Output the [x, y] coordinate of the center of the cell containing the given text.  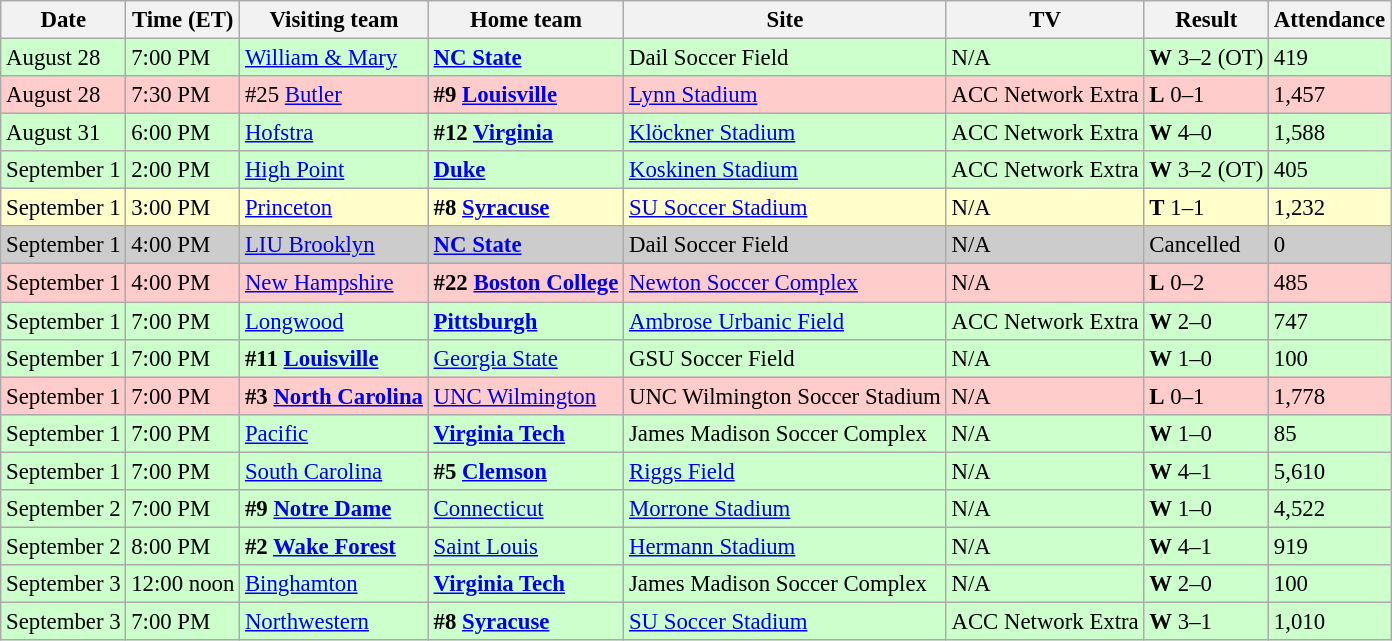
Saint Louis [526, 546]
Time (ET) [183, 20]
5,610 [1330, 471]
Attendance [1330, 20]
#25 Butler [334, 95]
#9 Notre Dame [334, 509]
High Point [334, 170]
Hermann Stadium [785, 546]
South Carolina [334, 471]
GSU Soccer Field [785, 358]
4,522 [1330, 509]
747 [1330, 321]
Binghamton [334, 584]
12:00 noon [183, 584]
8:00 PM [183, 546]
7:30 PM [183, 95]
1,588 [1330, 133]
#12 Virginia [526, 133]
419 [1330, 58]
Princeton [334, 208]
2:00 PM [183, 170]
Result [1206, 20]
Lynn Stadium [785, 95]
Longwood [334, 321]
1,010 [1330, 621]
#22 Boston College [526, 283]
Connecticut [526, 509]
Georgia State [526, 358]
UNC Wilmington [526, 396]
W 4–0 [1206, 133]
1,232 [1330, 208]
6:00 PM [183, 133]
1,457 [1330, 95]
919 [1330, 546]
#5 Clemson [526, 471]
#2 Wake Forest [334, 546]
#3 North Carolina [334, 396]
Visiting team [334, 20]
1,778 [1330, 396]
August 31 [64, 133]
Date [64, 20]
Newton Soccer Complex [785, 283]
Klöckner Stadium [785, 133]
Home team [526, 20]
0 [1330, 245]
Koskinen Stadium [785, 170]
Pacific [334, 433]
W 3–1 [1206, 621]
85 [1330, 433]
Riggs Field [785, 471]
Duke [526, 170]
LIU Brooklyn [334, 245]
Pittsburgh [526, 321]
William & Mary [334, 58]
UNC Wilmington Soccer Stadium [785, 396]
Cancelled [1206, 245]
L 0–2 [1206, 283]
Northwestern [334, 621]
#11 Louisville [334, 358]
TV [1045, 20]
485 [1330, 283]
#9 Louisville [526, 95]
3:00 PM [183, 208]
Ambrose Urbanic Field [785, 321]
405 [1330, 170]
Morrone Stadium [785, 509]
T 1–1 [1206, 208]
Site [785, 20]
Hofstra [334, 133]
New Hampshire [334, 283]
